Output the (x, y) coordinate of the center of the cell containing the given text.  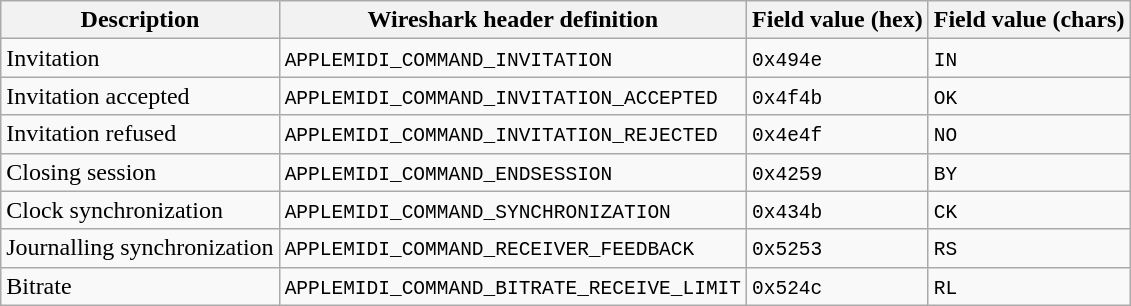
0x5253 (838, 248)
APPLEMIDI_COMMAND_INVITATION_REJECTED (512, 134)
NO (1029, 134)
0x4e4f (838, 134)
RL (1029, 286)
Invitation refused (140, 134)
Description (140, 20)
0x4f4b (838, 96)
RS (1029, 248)
OK (1029, 96)
APPLEMIDI_COMMAND_INVITATION (512, 58)
APPLEMIDI_COMMAND_ENDSESSION (512, 172)
Bitrate (140, 286)
APPLEMIDI_COMMAND_BITRATE_RECEIVE_LIMIT (512, 286)
IN (1029, 58)
APPLEMIDI_COMMAND_INVITATION_ACCEPTED (512, 96)
Invitation accepted (140, 96)
Journalling synchronization (140, 248)
0x434b (838, 210)
CK (1029, 210)
Closing session (140, 172)
0x524c (838, 286)
Invitation (140, 58)
Field value (hex) (838, 20)
0x4259 (838, 172)
Wireshark header definition (512, 20)
0x494e (838, 58)
Field value (chars) (1029, 20)
BY (1029, 172)
APPLEMIDI_COMMAND_RECEIVER_FEEDBACK (512, 248)
APPLEMIDI_COMMAND_SYNCHRONIZATION (512, 210)
Clock synchronization (140, 210)
